Find where the given text appears and provide that cell's center as (X, Y) coordinate. 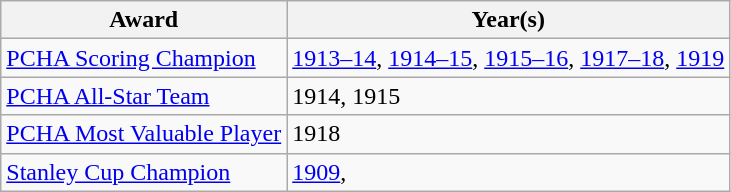
Award (144, 20)
PCHA All-Star Team (144, 96)
1913–14, 1914–15, 1915–16, 1917–18, 1919 (508, 58)
1914, 1915 (508, 96)
PCHA Scoring Champion (144, 58)
Year(s) (508, 20)
1909, (508, 172)
1918 (508, 134)
Stanley Cup Champion (144, 172)
PCHA Most Valuable Player (144, 134)
